Return [x, y] of the center of cell containing provided text 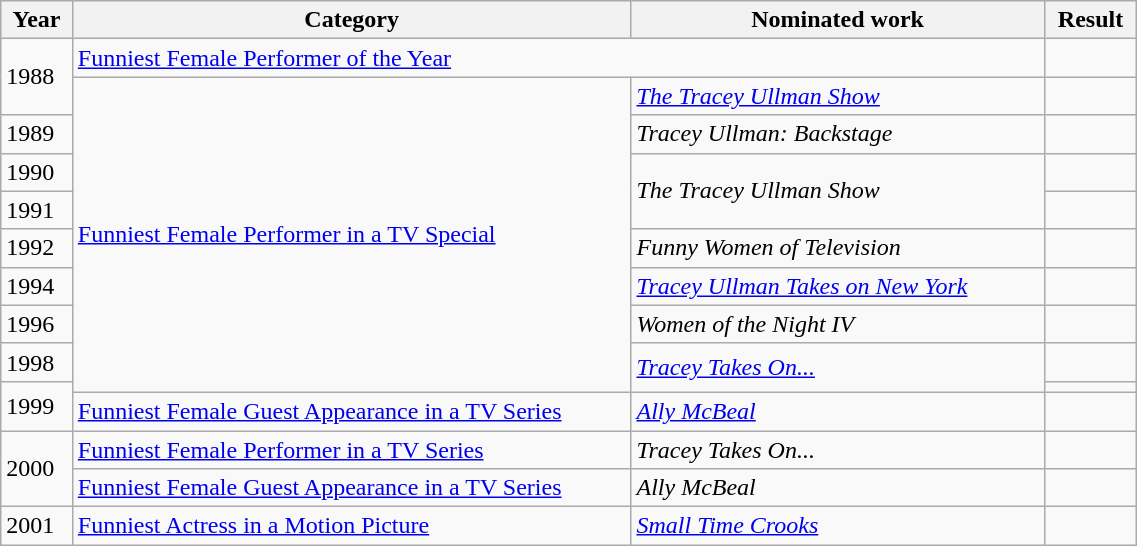
Small Time Crooks [838, 526]
Funniest Actress in a Motion Picture [352, 526]
Category [352, 20]
1996 [37, 324]
1991 [37, 210]
Year [37, 20]
1994 [37, 286]
Funniest Female Performer of the Year [558, 58]
1999 [37, 406]
2000 [37, 468]
Women of the Night IV [838, 324]
1988 [37, 77]
Funniest Female Performer in a TV Series [352, 449]
1998 [37, 362]
Nominated work [838, 20]
Funniest Female Performer in a TV Special [352, 235]
2001 [37, 526]
Funny Women of Television [838, 248]
1989 [37, 134]
Tracey Ullman: Backstage [838, 134]
Tracey Ullman Takes on New York [838, 286]
Result [1090, 20]
1992 [37, 248]
1990 [37, 172]
